Locate the cell with the specified text and output its [X, Y] center coordinate. 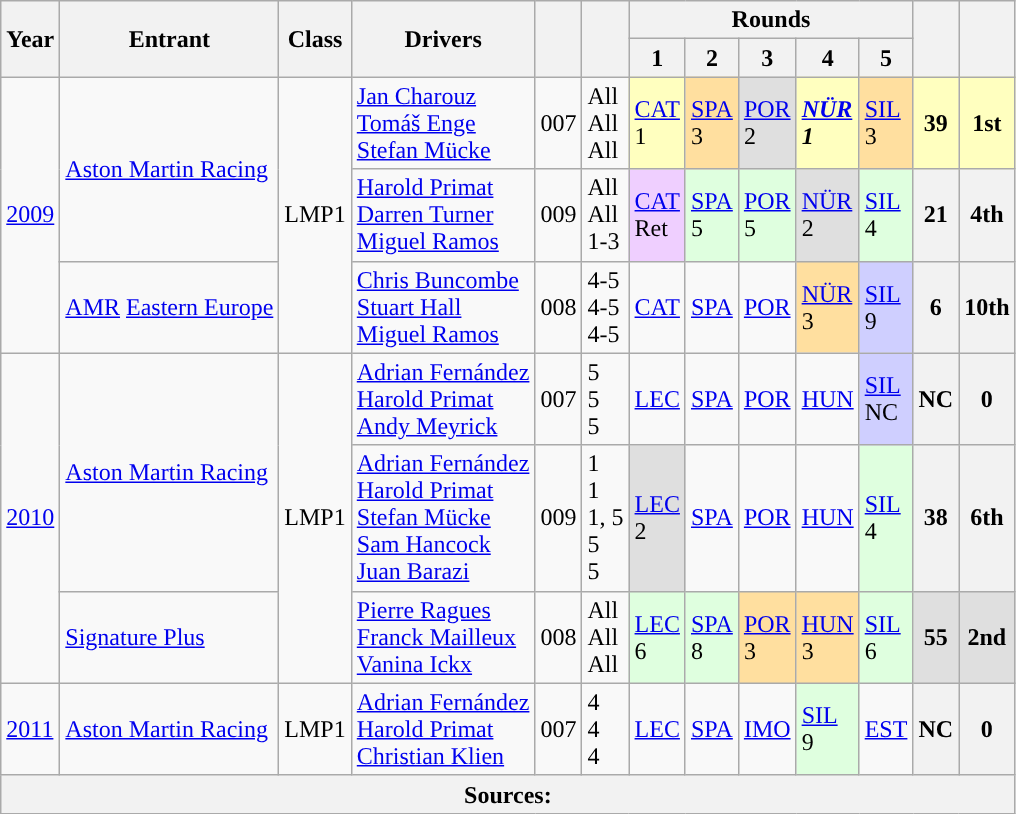
Chris Buncombe Stuart Hall Miguel Ramos [443, 307]
Sources: [508, 794]
HUN3 [828, 637]
10th [987, 307]
4 [828, 58]
38 [936, 518]
Jan Charouz Tomáš Enge Stefan Mücke [443, 123]
POR2 [767, 123]
SIL3 [886, 123]
CATRet [657, 215]
IMO [767, 729]
Drivers [443, 39]
SIL6 [886, 637]
21 [936, 215]
AllAll1-3 [606, 215]
2010 [30, 518]
Rounds [771, 20]
Signature Plus [170, 637]
LEC2 [657, 518]
CAT1 [657, 123]
Adrian Fernández Harold Primat Andy Meyrick [443, 399]
2009 [30, 215]
Entrant [170, 39]
SILNC [886, 399]
LEC6 [657, 637]
55 [936, 637]
CAT [657, 307]
AMR Eastern Europe [170, 307]
6 [936, 307]
POR3 [767, 637]
POR5 [767, 215]
Pierre Ragues Franck Mailleux Vanina Ickx [443, 637]
SPA5 [712, 215]
Class [315, 39]
NÜR3 [828, 307]
SPA3 [712, 123]
SPA8 [712, 637]
EST [886, 729]
1 [657, 58]
Adrian Fernández Harold Primat Christian Klien [443, 729]
Adrian Fernández Harold Primat Stefan Mücke Sam Hancock Juan Barazi [443, 518]
444 [606, 729]
5 [886, 58]
1st [987, 123]
6th [987, 518]
Harold Primat Darren Turner Miguel Ramos [443, 215]
4-54-54-5 [606, 307]
111, 555 [606, 518]
Year [30, 39]
555 [606, 399]
NÜR1 [828, 123]
39 [936, 123]
2nd [987, 637]
4th [987, 215]
NÜR2 [828, 215]
3 [767, 58]
2 [712, 58]
2011 [30, 729]
